Output the (x, y) coordinate of the center of the cell containing the given text.  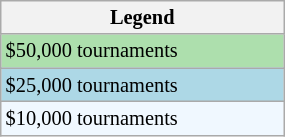
$10,000 tournaments (142, 118)
$25,000 tournaments (142, 85)
$50,000 tournaments (142, 51)
Legend (142, 17)
